Return the [x, y] coordinate for the center point of the cell that contains the specified text.  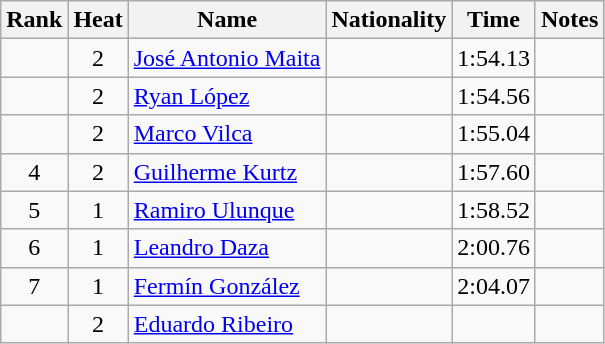
6 [34, 248]
1:57.60 [494, 172]
2:04.07 [494, 286]
Heat [98, 20]
4 [34, 172]
5 [34, 210]
1:54.13 [494, 58]
1:55.04 [494, 134]
1:54.56 [494, 96]
7 [34, 286]
2:00.76 [494, 248]
Time [494, 20]
Marco Vilca [227, 134]
José Antonio Maita [227, 58]
Ryan López [227, 96]
Fermín González [227, 286]
Notes [569, 20]
Eduardo Ribeiro [227, 324]
Ramiro Ulunque [227, 210]
1:58.52 [494, 210]
Name [227, 20]
Rank [34, 20]
Guilherme Kurtz [227, 172]
Nationality [389, 20]
Leandro Daza [227, 248]
